Find where the given text appears and provide that cell's center as (X, Y) coordinate. 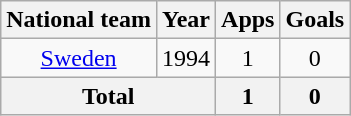
Sweden (79, 58)
Year (186, 20)
Goals (315, 20)
Apps (248, 20)
Total (108, 96)
National team (79, 20)
1994 (186, 58)
